Detect which cell encompasses the target text, then output its (X, Y) center coordinate. 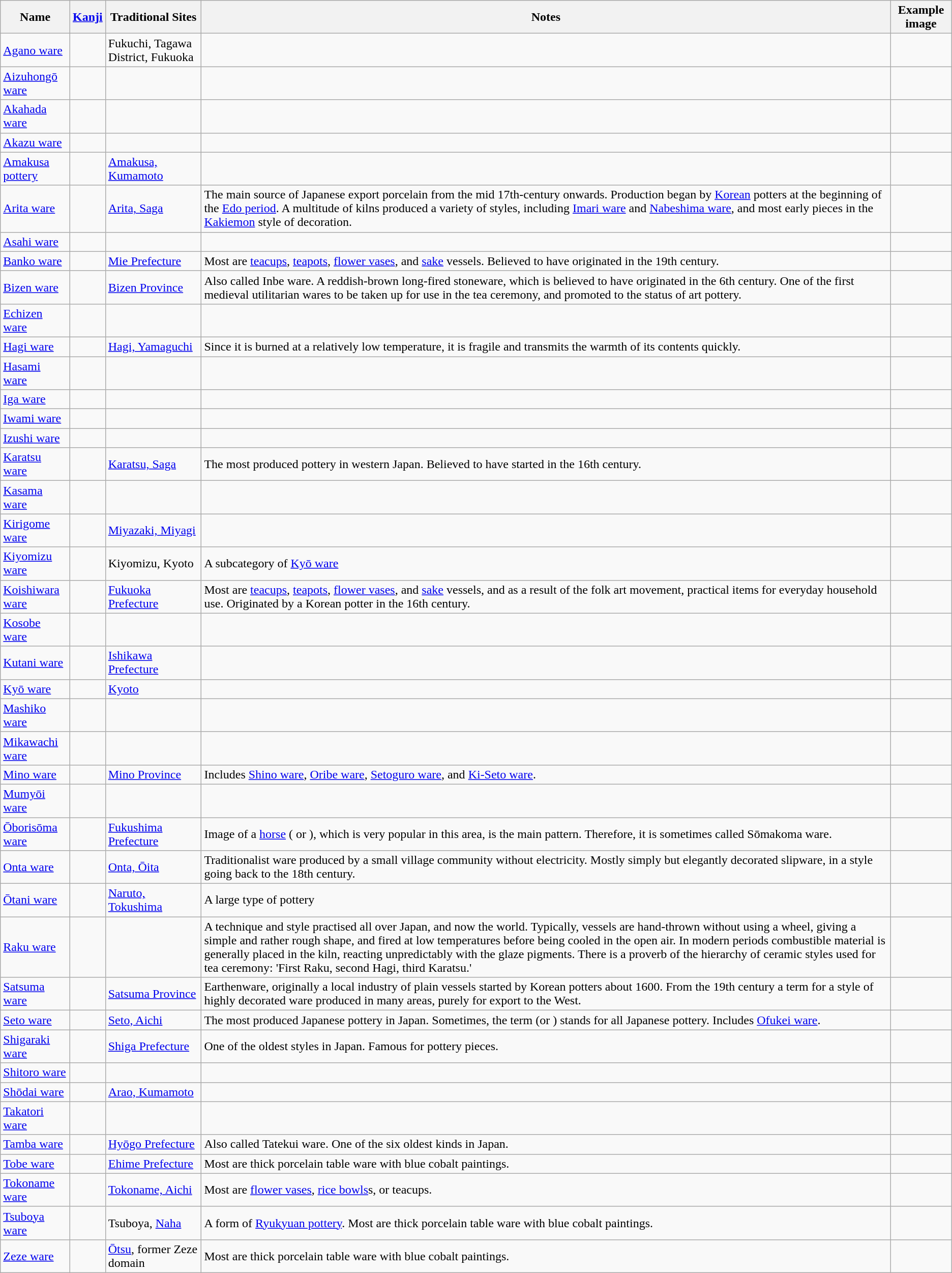
Arita, Saga (154, 209)
Ōtsu, former Zeze domain (154, 1256)
Since it is burned at a relatively low temperature, it is fragile and transmits the warmth of its contents quickly. (546, 346)
Most are teacups, teapots, flower vases, and sake vessels. Believed to have originated in the 19th century. (546, 261)
Mumyōi ware (36, 801)
Image of a horse ( or ), which is very popular in this area, is the main pattern. Therefore, it is sometimes called Sōmakoma ware. (546, 833)
Hagi, Yamaguchi (154, 346)
Iga ware (36, 399)
Naruto, Tokushima (154, 901)
Notes (546, 17)
Tokoname, Aichi (154, 1190)
Zeze ware (36, 1256)
Banko ware (36, 261)
Kyoto (154, 689)
Fukuoka Prefecture (154, 596)
Karatsu ware (36, 464)
Tsuboya ware (36, 1223)
Ehime Prefecture (154, 1164)
Amakusa, Kumamoto (154, 169)
Raku ware (36, 947)
The most produced pottery in western Japan. Believed to have started in the 16th century. (546, 464)
Shiga Prefecture (154, 1046)
Kosobe ware (36, 630)
Akahada ware (36, 116)
Koishiwara ware (36, 596)
Kiyomizu, Kyoto (154, 564)
Tamba ware (36, 1144)
Ōborisōma ware (36, 833)
Seto ware (36, 1020)
Miyazaki, Miyagi (154, 530)
The most produced Japanese pottery in Japan. Sometimes, the term (or ) stands for all Japanese pottery. Includes Ofukei ware. (546, 1020)
Fukushima Prefecture (154, 833)
Onta, Ōita (154, 867)
Asahi ware (36, 242)
A form of Ryukyuan pottery. Most are thick porcelain table ware with blue cobalt paintings. (546, 1223)
Izushi ware (36, 438)
Satsuma ware (36, 994)
Satsuma Province (154, 994)
Onta ware (36, 867)
Kirigome ware (36, 530)
Mie Prefecture (154, 261)
Traditional Sites (154, 17)
Ōtani ware (36, 901)
Tokoname ware (36, 1190)
Hagi ware (36, 346)
Kiyomizu ware (36, 564)
Ishikawa Prefecture (154, 662)
One of the oldest styles in Japan. Famous for pottery pieces. (546, 1046)
Most are flower vases, rice bowlss, or teacups. (546, 1190)
Shigaraki ware (36, 1046)
Arao, Kumamoto (154, 1092)
Hasami ware (36, 372)
Agano ware (36, 50)
Hyōgo Prefecture (154, 1144)
Kyō ware (36, 689)
Echizen ware (36, 321)
Tsuboya, Naha (154, 1223)
Bizen ware (36, 287)
Includes Shino ware, Oribe ware, Setoguro ware, and Ki-Seto ware. (546, 774)
Amakusa pottery (36, 169)
Karatsu, Saga (154, 464)
Example image (921, 17)
Bizen Province (154, 287)
Aizuhongō ware (36, 83)
Also called Tatekui ware. One of the six oldest kinds in Japan. (546, 1144)
A subcategory of Kyō ware (546, 564)
Kutani ware (36, 662)
Tobe ware (36, 1164)
Takatori ware (36, 1118)
Mashiko ware (36, 715)
Name (36, 17)
Fukuchi, Tagawa District, Fukuoka (154, 50)
Kasama ware (36, 498)
Seto, Aichi (154, 1020)
Arita ware (36, 209)
Iwami ware (36, 419)
Mikawachi ware (36, 748)
Shōdai ware (36, 1092)
A large type of pottery (546, 901)
Mino ware (36, 774)
Akazu ware (36, 142)
Kanji (87, 17)
Shitoro ware (36, 1073)
Mino Province (154, 774)
